Capture the cell that displays the provided text and extract its [X, Y] central coordinate. 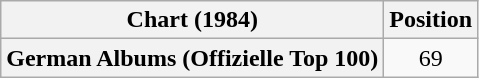
Chart (1984) [192, 20]
69 [431, 58]
German Albums (Offizielle Top 100) [192, 58]
Position [431, 20]
